Determine the (X, Y) coordinate at the center of the cell enclosing the given text.  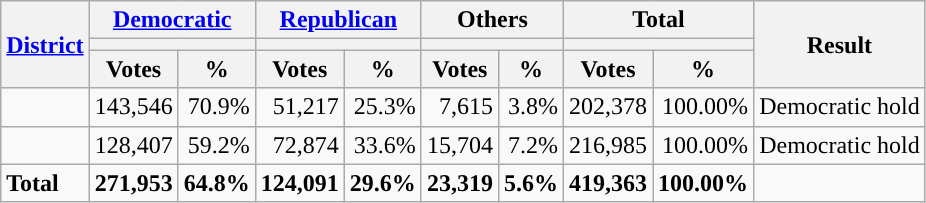
Democratic (172, 20)
25.3% (382, 107)
29.6% (382, 183)
64.8% (216, 183)
5.6% (530, 183)
District (45, 44)
216,985 (608, 145)
Others (492, 20)
23,319 (460, 183)
59.2% (216, 145)
143,546 (134, 107)
7.2% (530, 145)
7,615 (460, 107)
271,953 (134, 183)
124,091 (300, 183)
Republican (338, 20)
Result (840, 44)
72,874 (300, 145)
33.6% (382, 145)
128,407 (134, 145)
3.8% (530, 107)
419,363 (608, 183)
202,378 (608, 107)
70.9% (216, 107)
15,704 (460, 145)
51,217 (300, 107)
